Search for the cell housing the specified text and yield its [x, y] center coordinate. 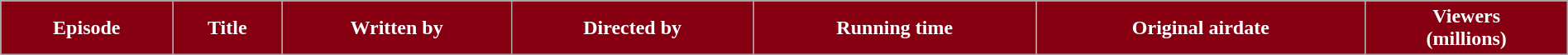
Original airdate [1201, 28]
Episode [87, 28]
Directed by [632, 28]
Written by [397, 28]
Title [227, 28]
Running time [895, 28]
Viewers(millions) [1466, 28]
